Scan for the cell matching the given text and deliver its [X, Y] coordinate at center. 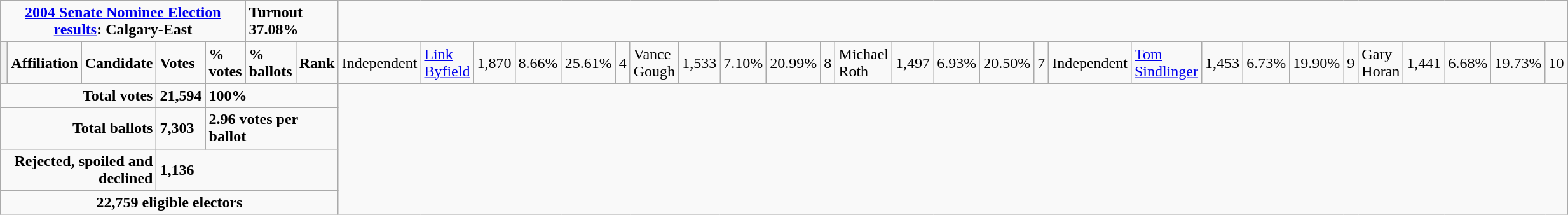
100% [272, 95]
% ballots [271, 62]
1,497 [913, 62]
19.90% [1317, 62]
Tom Sindlinger [1166, 62]
7 [1041, 62]
10 [1556, 62]
6.93% [957, 62]
Candidate [119, 62]
7.10% [744, 62]
4 [623, 62]
2004 Senate Nominee Election results: Calgary-East [123, 22]
8 [828, 62]
22,759 eligible electors [169, 202]
20.50% [1007, 62]
6.68% [1468, 62]
20.99% [793, 62]
Michael Roth [864, 62]
1,136 [247, 169]
Total votes [79, 95]
6.73% [1266, 62]
Affiliation [44, 62]
7,303 [181, 128]
Votes [181, 62]
Rejected, spoiled and declined [79, 169]
1,870 [494, 62]
8.66% [538, 62]
1,453 [1223, 62]
1,533 [699, 62]
9 [1351, 62]
21,594 [181, 95]
Gary Horan [1381, 62]
1,441 [1424, 62]
2.96 votes per ballot [272, 128]
Total ballots [79, 128]
Turnout 37.08% [292, 22]
25.61% [589, 62]
Rank [317, 62]
19.73% [1518, 62]
Link Byfield [447, 62]
% votes [225, 62]
Vance Gough [654, 62]
